Find where the given text appears and provide that cell's center as [x, y] coordinate. 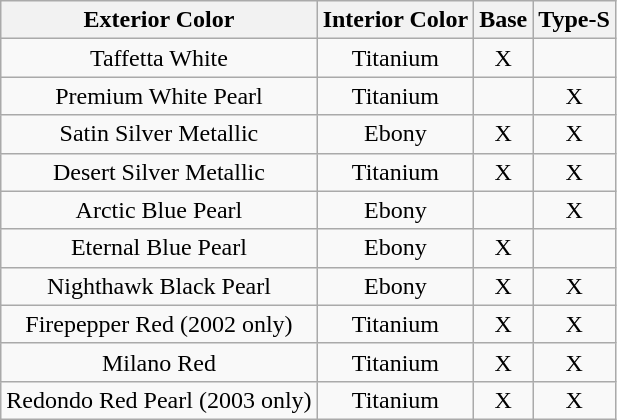
Interior Color [396, 20]
Nighthawk Black Pearl [159, 286]
Exterior Color [159, 20]
Desert Silver Metallic [159, 172]
Base [504, 20]
Milano Red [159, 362]
Eternal Blue Pearl [159, 248]
Arctic Blue Pearl [159, 210]
Redondo Red Pearl (2003 only) [159, 400]
Taffetta White [159, 58]
Satin Silver Metallic [159, 134]
Premium White Pearl [159, 96]
Type-S [574, 20]
Firepepper Red (2002 only) [159, 324]
